Capture the cell that displays the provided text and extract its [X, Y] central coordinate. 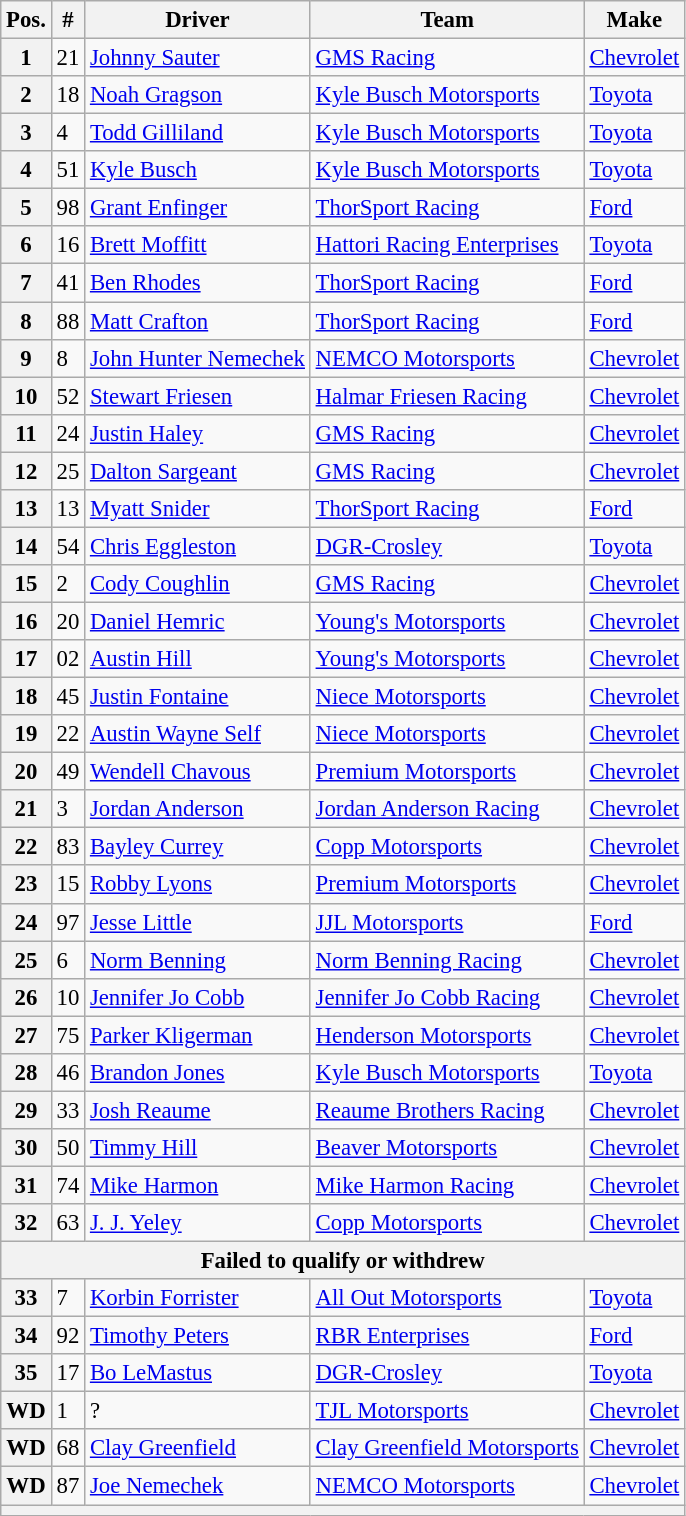
Jordan Anderson Racing [447, 809]
Henderson Motorsports [447, 1035]
Halmar Friesen Racing [447, 396]
Jordan Anderson [198, 809]
Make [634, 20]
J. J. Yeley [198, 1223]
35 [26, 1373]
27 [26, 1035]
Austin Wayne Self [198, 734]
23 [26, 885]
12 [26, 471]
Myatt Snider [198, 509]
29 [26, 1110]
Robby Lyons [198, 885]
All Out Motorsports [447, 1298]
Parker Kligerman [198, 1035]
32 [26, 1223]
26 [26, 997]
Jesse Little [198, 922]
Noah Gragson [198, 95]
88 [68, 321]
Norm Benning Racing [447, 960]
Austin Hill [198, 659]
45 [68, 697]
Wendell Chavous [198, 772]
98 [68, 208]
49 [68, 772]
Dalton Sargeant [198, 471]
Driver [198, 20]
68 [68, 1449]
Failed to qualify or withdrew [343, 1261]
Team [447, 20]
Norm Benning [198, 960]
Clay Greenfield [198, 1449]
Reaume Brothers Racing [447, 1110]
14 [26, 546]
51 [68, 170]
50 [68, 1148]
Brett Moffitt [198, 245]
John Hunter Nemechek [198, 358]
Chris Eggleston [198, 546]
31 [26, 1185]
Jennifer Jo Cobb [198, 997]
? [198, 1411]
Ben Rhodes [198, 283]
63 [68, 1223]
Daniel Hemric [198, 621]
Cody Coughlin [198, 584]
JJL Motorsports [447, 922]
# [68, 20]
Kyle Busch [198, 170]
Brandon Jones [198, 1073]
Timmy Hill [198, 1148]
Josh Reaume [198, 1110]
52 [68, 396]
41 [68, 283]
Clay Greenfield Motorsports [447, 1449]
97 [68, 922]
Timothy Peters [198, 1336]
Bayley Currey [198, 847]
11 [26, 433]
Justin Fontaine [198, 697]
34 [26, 1336]
Korbin Forrister [198, 1298]
5 [26, 208]
Jennifer Jo Cobb Racing [447, 997]
75 [68, 1035]
Matt Crafton [198, 321]
Mike Harmon [198, 1185]
9 [26, 358]
83 [68, 847]
28 [26, 1073]
Pos. [26, 20]
19 [26, 734]
Johnny Sauter [198, 58]
02 [68, 659]
74 [68, 1185]
30 [26, 1148]
Hattori Racing Enterprises [447, 245]
RBR Enterprises [447, 1336]
Mike Harmon Racing [447, 1185]
Todd Gilliland [198, 133]
Stewart Friesen [198, 396]
46 [68, 1073]
87 [68, 1486]
Beaver Motorsports [447, 1148]
Grant Enfinger [198, 208]
Bo LeMastus [198, 1373]
Joe Nemechek [198, 1486]
54 [68, 546]
Justin Haley [198, 433]
TJL Motorsports [447, 1411]
92 [68, 1336]
